Detect which cell encompasses the target text, then output its (x, y) center coordinate. 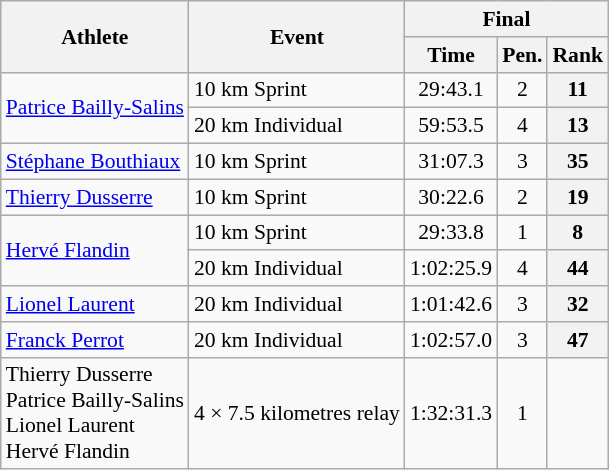
35 (578, 162)
11 (578, 90)
47 (578, 340)
Final (506, 19)
31:07.3 (451, 162)
Pen. (522, 55)
1:02:25.9 (451, 269)
29:33.8 (451, 233)
30:22.6 (451, 197)
Thierry DusserrePatrice Bailly-SalinsLionel LaurentHervé Flandin (95, 413)
29:43.1 (451, 90)
13 (578, 126)
Time (451, 55)
Stéphane Bouthiaux (95, 162)
59:53.5 (451, 126)
Lionel Laurent (95, 304)
Event (297, 36)
Hervé Flandin (95, 250)
1:32:31.3 (451, 413)
Patrice Bailly-Salins (95, 108)
Rank (578, 55)
44 (578, 269)
Thierry Dusserre (95, 197)
8 (578, 233)
19 (578, 197)
1:01:42.6 (451, 304)
Franck Perrot (95, 340)
1:02:57.0 (451, 340)
32 (578, 304)
Athlete (95, 36)
4 × 7.5 kilometres relay (297, 413)
